Detect which cell encompasses the target text, then output its (X, Y) center coordinate. 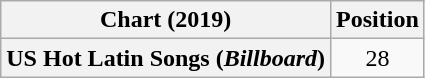
28 (378, 58)
Position (378, 20)
US Hot Latin Songs (Billboard) (166, 58)
Chart (2019) (166, 20)
